Return the (x, y) coordinate for the center point of the cell that contains the specified text.  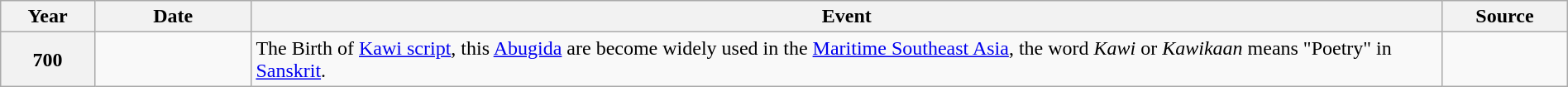
Event (847, 17)
Year (48, 17)
Source (1505, 17)
The Birth of Kawi script, this Abugida are become widely used in the Maritime Southeast Asia, the word Kawi or Kawikaan means "Poetry" in Sanskrit. (847, 60)
Date (172, 17)
700 (48, 60)
